Pinpoint the cell where the given text exists, returning its [x, y] midpoint coordinate. 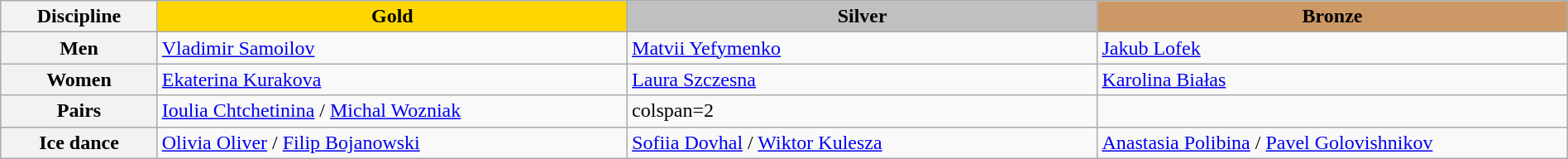
Laura Szczesna [863, 79]
Vladimir Samoilov [392, 48]
Ice dance [79, 142]
colspan=2 [863, 111]
Gold [392, 17]
Silver [863, 17]
Jakub Lofek [1332, 48]
Ioulia Chtchetinina / Michal Wozniak [392, 111]
Women [79, 79]
Discipline [79, 17]
Pairs [79, 111]
Sofiia Dovhal / Wiktor Kulesza [863, 142]
Bronze [1332, 17]
Ekaterina Kurakova [392, 79]
Matvii Yefymenko [863, 48]
Men [79, 48]
Anastasia Polibina / Pavel Golovishnikov [1332, 142]
Olivia Oliver / Filip Bojanowski [392, 142]
Karolina Białas [1332, 79]
